Capture the cell that displays the provided text and extract its [x, y] central coordinate. 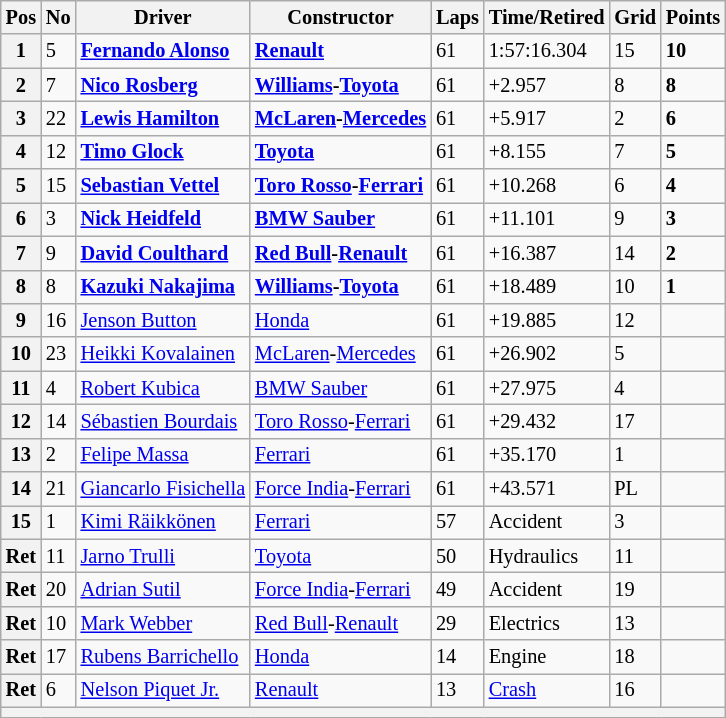
Constructor [340, 17]
+26.902 [547, 354]
+10.268 [547, 186]
20 [58, 589]
57 [458, 522]
+8.155 [547, 152]
+2.957 [547, 85]
22 [58, 118]
23 [58, 354]
Sebastian Vettel [163, 186]
Adrian Sutil [163, 589]
+18.489 [547, 287]
+11.101 [547, 219]
Sébastien Bourdais [163, 421]
Grid [635, 17]
+5.917 [547, 118]
Rubens Barrichello [163, 657]
Driver [163, 17]
Felipe Massa [163, 455]
+16.387 [547, 253]
+43.571 [547, 489]
Points [693, 17]
19 [635, 589]
Kimi Räikkönen [163, 522]
Nick Heidfeld [163, 219]
Hydraulics [547, 556]
Nelson Piquet Jr. [163, 690]
+35.170 [547, 455]
1:57:16.304 [547, 51]
Jenson Button [163, 320]
21 [58, 489]
18 [635, 657]
+19.885 [547, 320]
29 [458, 623]
Timo Glock [163, 152]
50 [458, 556]
Engine [547, 657]
Fernando Alonso [163, 51]
Mark Webber [163, 623]
Giancarlo Fisichella [163, 489]
Laps [458, 17]
David Coulthard [163, 253]
Crash [547, 690]
Jarno Trulli [163, 556]
+27.975 [547, 388]
Kazuki Nakajima [163, 287]
Lewis Hamilton [163, 118]
Nico Rosberg [163, 85]
Robert Kubica [163, 388]
Electrics [547, 623]
+29.432 [547, 421]
49 [458, 589]
No [58, 17]
Time/Retired [547, 17]
Heikki Kovalainen [163, 354]
PL [635, 489]
Pos [21, 17]
